Detect which cell encompasses the target text, then output its (x, y) center coordinate. 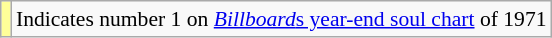
Indicates number 1 on Billboards year-end soul chart of 1971 (282, 19)
